Provide the [x, y] coordinate of the cell's center where the given text is located.  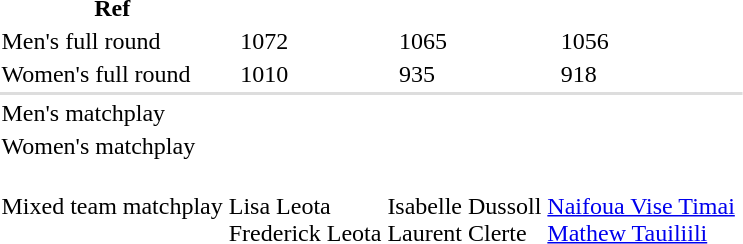
1065 [470, 41]
Women's matchplay [112, 146]
1072 [311, 41]
918 [648, 74]
1056 [648, 41]
Men's full round [112, 41]
935 [470, 74]
Women's full round [112, 74]
1010 [311, 74]
Men's matchplay [112, 113]
